Pinpoint the cell where the given text exists, returning its [X, Y] midpoint coordinate. 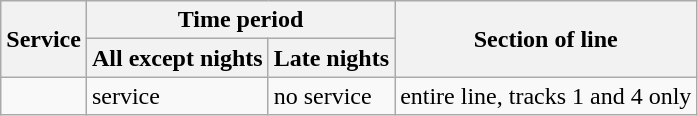
service [177, 96]
entire line, tracks 1 and 4 only [546, 96]
Service [44, 39]
Section of line [546, 39]
Late nights [331, 58]
Time period [240, 20]
All except nights [177, 58]
no service [331, 96]
